Find where the given text appears and provide that cell's center as (X, Y) coordinate. 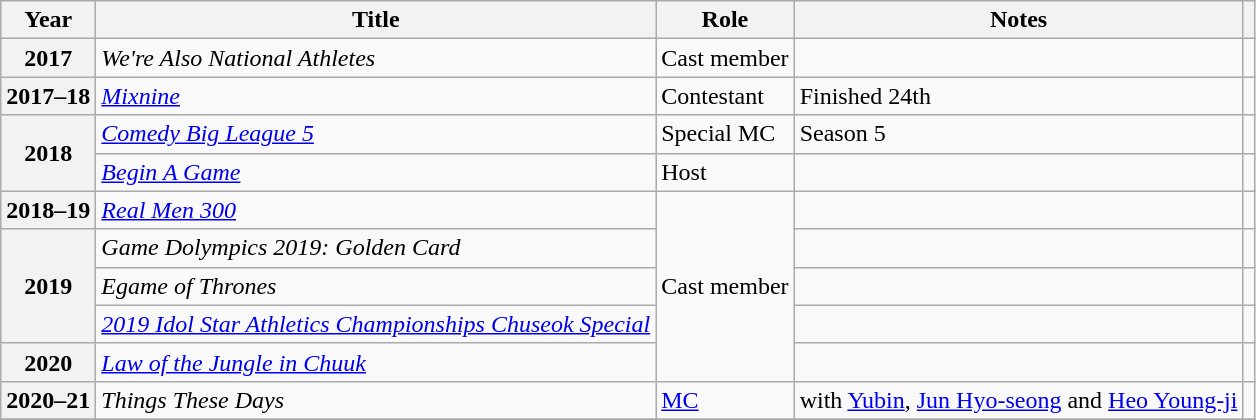
Law of the Jungle in Chuuk (376, 362)
Special MC (725, 134)
2020 (48, 362)
Role (725, 20)
2017 (48, 58)
Game Dolympics 2019: Golden Card (376, 248)
Mixnine (376, 96)
Comedy Big League 5 (376, 134)
Begin A Game (376, 172)
2017–18 (48, 96)
Finished 24th (1018, 96)
Year (48, 20)
Title (376, 20)
Host (725, 172)
2020–21 (48, 400)
Things These Days (376, 400)
2018 (48, 153)
Contestant (725, 96)
Egame of Thrones (376, 286)
Season 5 (1018, 134)
Real Men 300 (376, 210)
2018–19 (48, 210)
Notes (1018, 20)
2019 Idol Star Athletics Championships Chuseok Special (376, 324)
2019 (48, 286)
We're Also National Athletes (376, 58)
MC (725, 400)
with Yubin, Jun Hyo-seong and Heo Young-ji (1018, 400)
